Return [X, Y] of the center of cell containing provided text 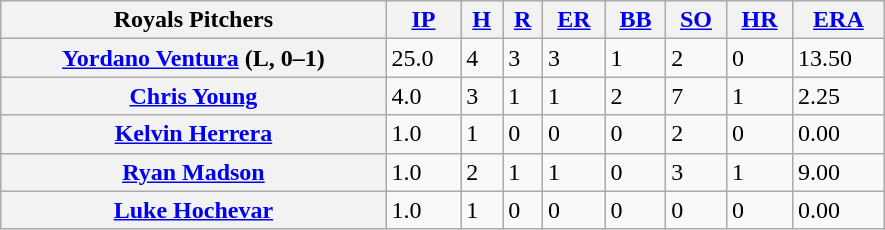
9.00 [839, 172]
Royals Pitchers [194, 20]
Kelvin Herrera [194, 134]
H [482, 20]
4.0 [424, 96]
ERA [839, 20]
R [523, 20]
Luke Hochevar [194, 210]
25.0 [424, 58]
IP [424, 20]
Ryan Madson [194, 172]
SO [696, 20]
13.50 [839, 58]
Yordano Ventura (L, 0–1) [194, 58]
2.25 [839, 96]
Chris Young [194, 96]
ER [574, 20]
4 [482, 58]
BB [636, 20]
7 [696, 96]
HR [759, 20]
